Pinpoint the cell where the given text exists, returning its [X, Y] midpoint coordinate. 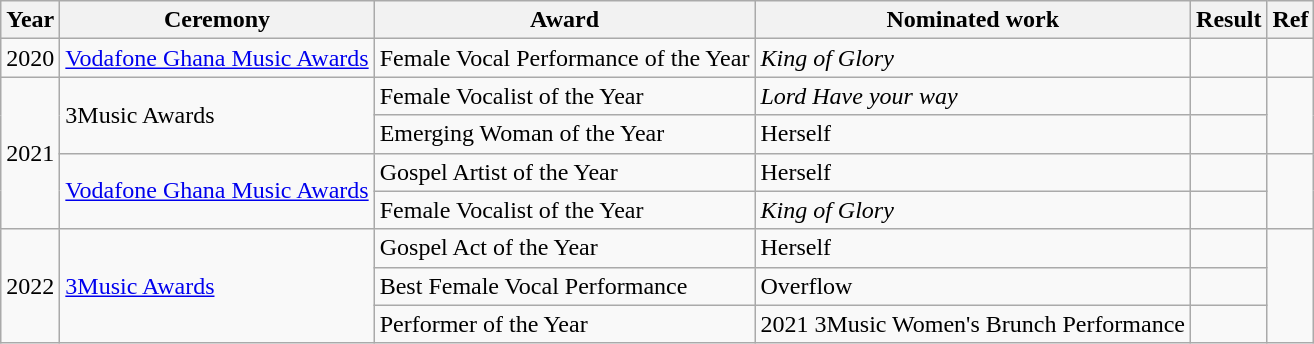
2020 [30, 58]
Female Vocal Performance of the Year [564, 58]
Ceremony [217, 20]
2022 [30, 286]
Nominated work [973, 20]
Ref [1290, 20]
Gospel Act of the Year [564, 248]
Overflow [973, 286]
Best Female Vocal Performance [564, 286]
Lord Have your way [973, 96]
Performer of the Year [564, 324]
Year [30, 20]
2021 [30, 153]
Emerging Woman of the Year [564, 134]
Result [1229, 20]
Gospel Artist of the Year [564, 172]
2021 3Music Women's Brunch Performance [973, 324]
Award [564, 20]
